For the text-containing cell, return its midpoint in (x, y) coordinate format. 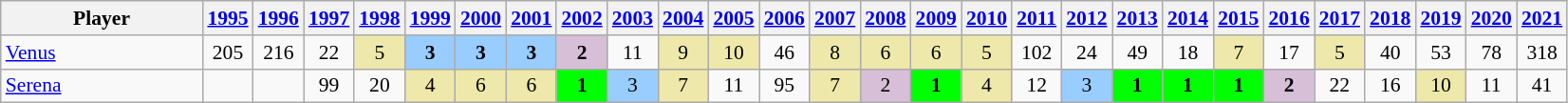
8 (835, 52)
1997 (328, 18)
2003 (632, 18)
1999 (431, 18)
2000 (480, 18)
12 (1036, 86)
9 (683, 52)
Serena (103, 86)
20 (380, 86)
102 (1036, 52)
2021 (1541, 18)
2013 (1137, 18)
2019 (1441, 18)
2001 (532, 18)
18 (1188, 52)
46 (784, 52)
95 (784, 86)
2020 (1492, 18)
2004 (683, 18)
318 (1541, 52)
1995 (228, 18)
2009 (936, 18)
2005 (733, 18)
2014 (1188, 18)
2007 (835, 18)
2012 (1086, 18)
Player (103, 18)
2015 (1238, 18)
41 (1541, 86)
99 (328, 86)
2008 (885, 18)
2017 (1340, 18)
1996 (279, 18)
2006 (784, 18)
78 (1492, 52)
2018 (1390, 18)
2011 (1036, 18)
49 (1137, 52)
16 (1390, 86)
17 (1289, 52)
53 (1441, 52)
205 (228, 52)
2010 (987, 18)
24 (1086, 52)
Venus (103, 52)
1998 (380, 18)
40 (1390, 52)
216 (279, 52)
2016 (1289, 18)
2002 (581, 18)
